Search for the cell housing the specified text and yield its [x, y] center coordinate. 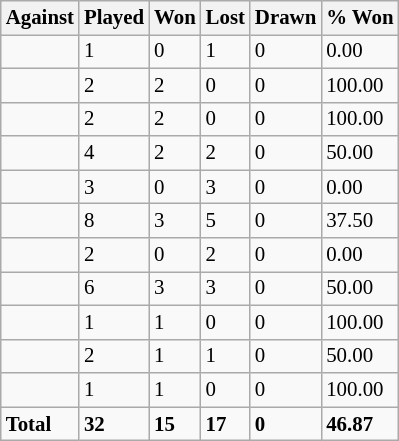
32 [114, 424]
Won [175, 18]
4 [114, 153]
Drawn [286, 18]
17 [226, 424]
15 [175, 424]
% Won [360, 18]
Against [40, 18]
46.87 [360, 424]
Lost [226, 18]
Total [40, 424]
37.50 [360, 221]
8 [114, 221]
6 [114, 288]
5 [226, 221]
Played [114, 18]
